Identify which cell holds the provided text, then report its (X, Y) central coordinate. 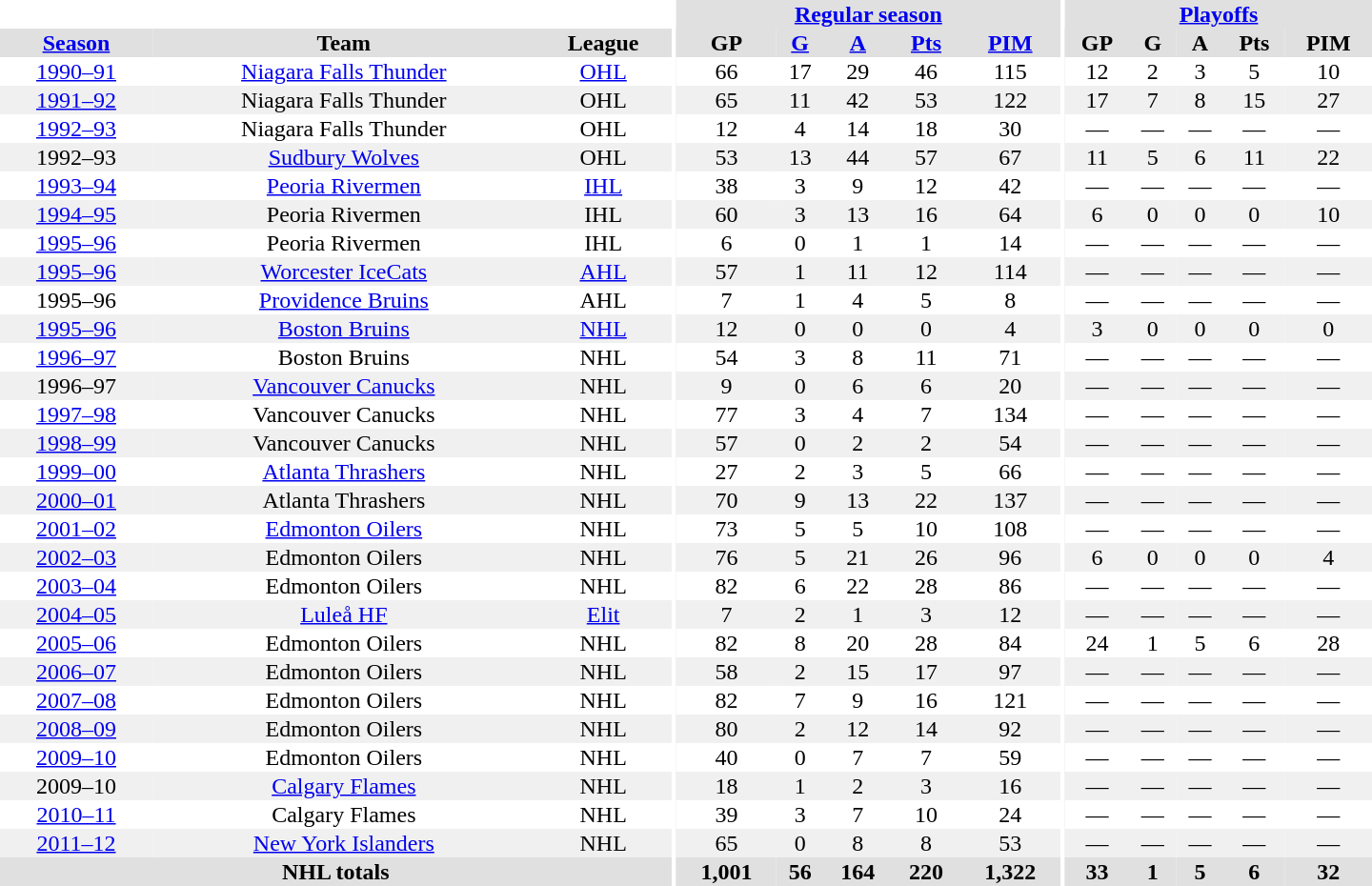
115 (1010, 71)
80 (726, 729)
33 (1098, 872)
2008–09 (76, 729)
21 (857, 557)
2006–07 (76, 672)
92 (1010, 729)
70 (726, 500)
114 (1010, 272)
Worcester IceCats (344, 272)
32 (1328, 872)
1,001 (726, 872)
59 (1010, 757)
122 (1010, 100)
1994–95 (76, 214)
2007–08 (76, 700)
League (604, 43)
220 (926, 872)
96 (1010, 557)
46 (926, 71)
2011–12 (76, 843)
1999–00 (76, 472)
137 (1010, 500)
86 (1010, 586)
40 (726, 757)
108 (1010, 529)
1,322 (1010, 872)
1997–98 (76, 414)
NHL totals (335, 872)
2000–01 (76, 500)
Regular season (869, 14)
1993–94 (76, 186)
30 (1010, 129)
56 (800, 872)
1998–99 (76, 443)
2010–11 (76, 815)
2005–06 (76, 643)
77 (726, 414)
121 (1010, 700)
97 (1010, 672)
2003–04 (76, 586)
2001–02 (76, 529)
1991–92 (76, 100)
Sudbury Wolves (344, 157)
67 (1010, 157)
2002–03 (76, 557)
Season (76, 43)
38 (726, 186)
Luleå HF (344, 614)
1990–91 (76, 71)
Elit (604, 614)
73 (726, 529)
26 (926, 557)
New York Islanders (344, 843)
Playoffs (1219, 14)
29 (857, 71)
76 (726, 557)
134 (1010, 414)
60 (726, 214)
Team (344, 43)
164 (857, 872)
Providence Bruins (344, 300)
44 (857, 157)
58 (726, 672)
84 (1010, 643)
71 (1010, 357)
39 (726, 815)
2004–05 (76, 614)
64 (1010, 214)
